Extract the [x, y] coordinate from the center of the cell holding the provided text.  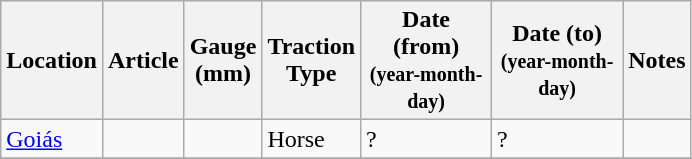
Location [52, 60]
Notes [657, 60]
Horse [312, 139]
TractionType [312, 60]
Article [143, 60]
Date (from)(year-month-day) [426, 60]
Gauge (mm) [223, 60]
Date (to)(year-month-day) [558, 60]
Goiás [52, 139]
